Locate the cell with the specified text and output its (X, Y) center coordinate. 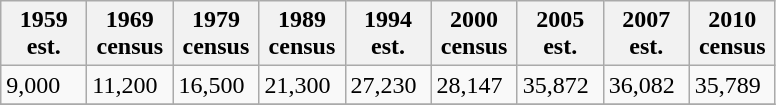
28,147 (474, 85)
35,789 (732, 85)
35,872 (560, 85)
1979 census (216, 34)
16,500 (216, 85)
27,230 (388, 85)
36,082 (646, 85)
21,300 (302, 85)
1994 est. (388, 34)
9,000 (44, 85)
2010 census (732, 34)
2007 est. (646, 34)
1969 census (130, 34)
2005 est. (560, 34)
2000 census (474, 34)
1989 census (302, 34)
1959 est. (44, 34)
11,200 (130, 85)
